Detect which cell encompasses the target text, then output its (x, y) center coordinate. 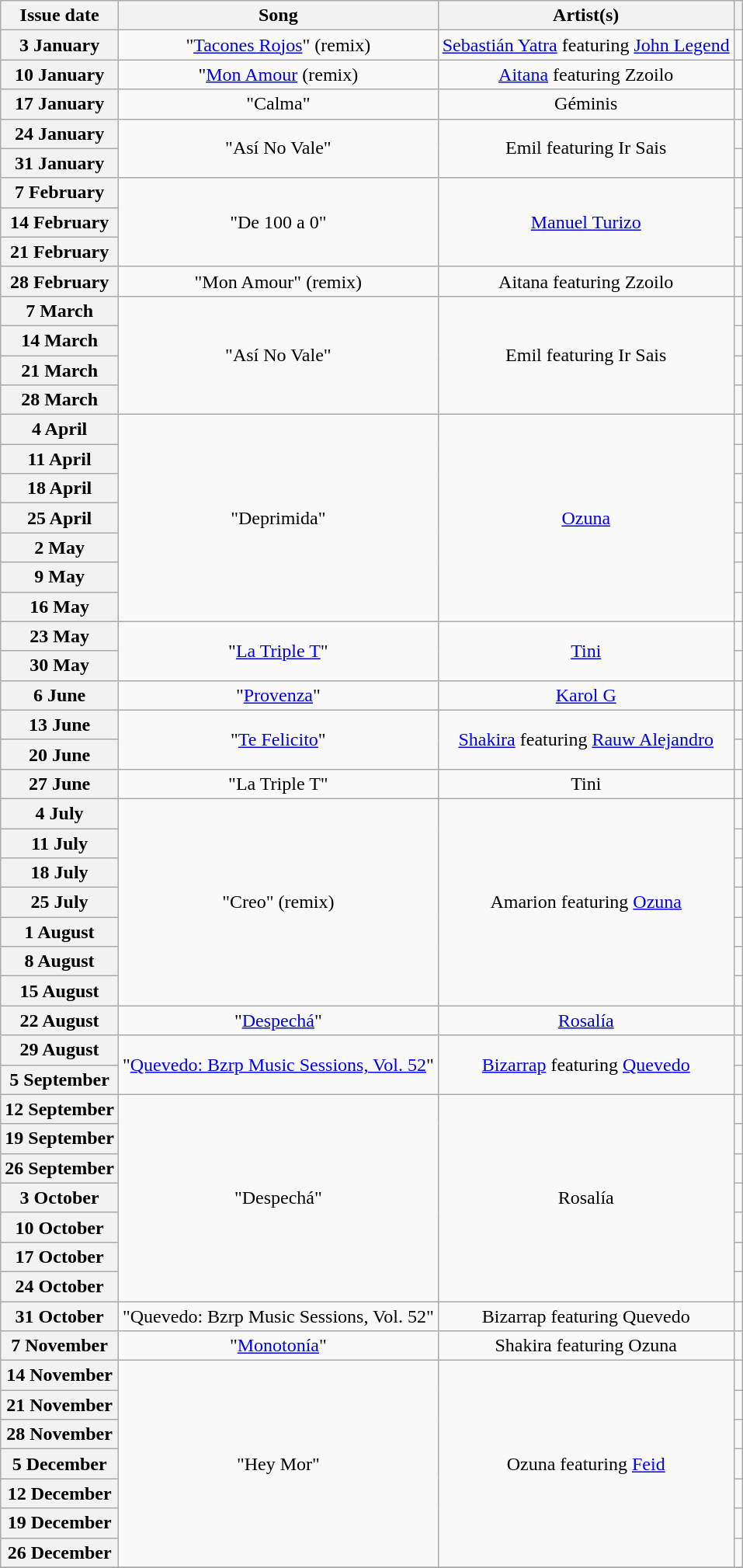
21 February (60, 252)
24 January (60, 134)
7 February (60, 193)
"Mon Amour (remix) (278, 75)
14 February (60, 222)
22 August (60, 1020)
Ozuna (585, 518)
"Tacones Rojos" (remix) (278, 45)
Artist(s) (585, 16)
11 July (60, 843)
14 November (60, 1375)
15 August (60, 991)
"De 100 a 0" (278, 222)
28 November (60, 1434)
30 May (60, 666)
12 September (60, 1109)
Ozuna featuring Feid (585, 1464)
17 January (60, 104)
4 April (60, 429)
4 July (60, 813)
Sebastián Yatra featuring John Legend (585, 45)
11 April (60, 459)
31 January (60, 163)
8 August (60, 961)
12 December (60, 1493)
7 November (60, 1346)
14 March (60, 340)
26 December (60, 1552)
23 May (60, 636)
5 December (60, 1464)
7 March (60, 311)
17 October (60, 1257)
31 October (60, 1316)
5 September (60, 1080)
"Deprimida" (278, 518)
10 October (60, 1227)
28 March (60, 400)
9 May (60, 577)
3 January (60, 45)
26 September (60, 1168)
29 August (60, 1050)
"Creo" (remix) (278, 902)
16 May (60, 607)
21 March (60, 370)
10 January (60, 75)
13 June (60, 725)
"Te Felicito" (278, 739)
Shakira featuring Ozuna (585, 1346)
Manuel Turizo (585, 222)
3 October (60, 1198)
Issue date (60, 16)
19 December (60, 1523)
Song (278, 16)
27 June (60, 784)
25 July (60, 902)
"Monotonía" (278, 1346)
24 October (60, 1286)
"Calma" (278, 104)
Amarion featuring Ozuna (585, 902)
18 July (60, 873)
20 June (60, 754)
"Mon Amour" (remix) (278, 281)
21 November (60, 1405)
1 August (60, 932)
Géminis (585, 104)
28 February (60, 281)
6 June (60, 695)
Shakira featuring Rauw Alejandro (585, 739)
"Provenza" (278, 695)
18 April (60, 488)
19 September (60, 1139)
25 April (60, 518)
"Hey Mor" (278, 1464)
2 May (60, 548)
Karol G (585, 695)
